Capture the cell that displays the provided text and extract its [X, Y] central coordinate. 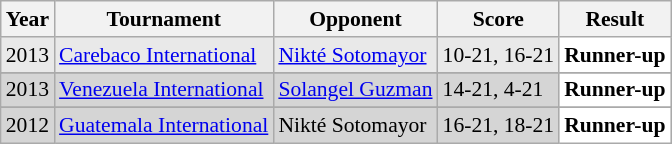
Carebaco International [164, 55]
Score [499, 19]
Year [28, 19]
2012 [28, 126]
Guatemala International [164, 126]
Venezuela International [164, 90]
16-21, 18-21 [499, 126]
10-21, 16-21 [499, 55]
14-21, 4-21 [499, 90]
Result [614, 19]
Solangel Guzman [355, 90]
Opponent [355, 19]
Tournament [164, 19]
